Pinpoint the cell where the given text exists, returning its [x, y] midpoint coordinate. 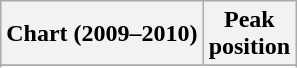
Chart (2009–2010) [102, 34]
Peakposition [249, 34]
